Detect which cell encompasses the target text, then output its (x, y) center coordinate. 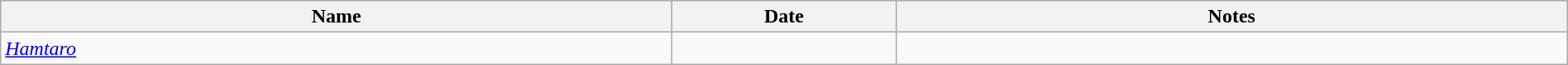
Notes (1231, 17)
Date (784, 17)
Hamtaro (337, 48)
Name (337, 17)
